Determine the (X, Y) coordinate at the center of the cell enclosing the given text.  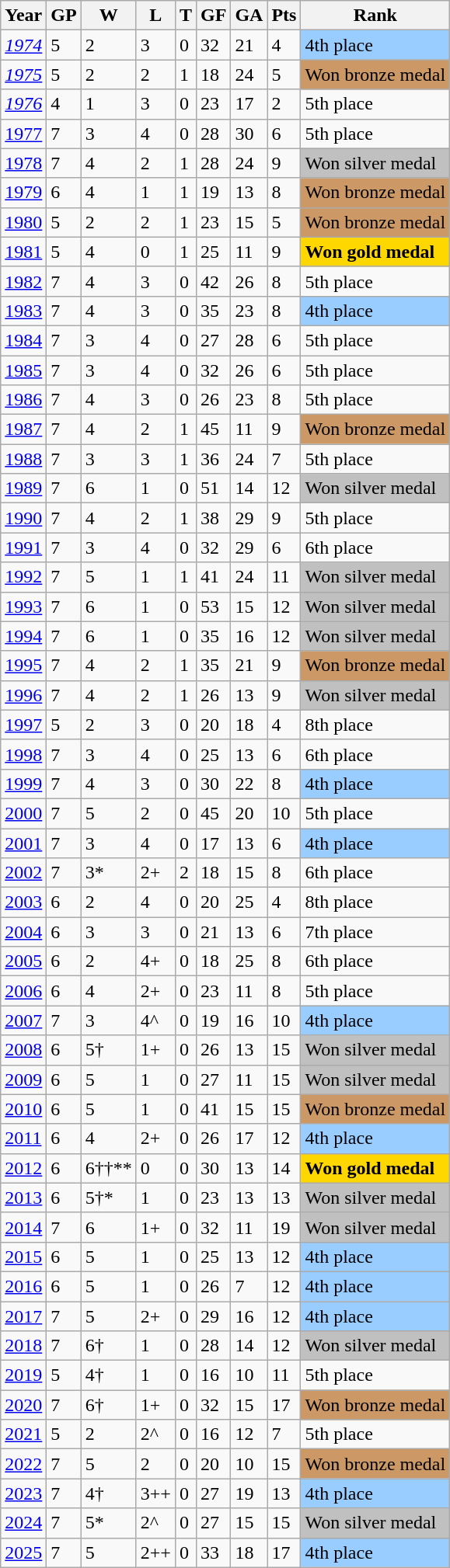
5†* (109, 1198)
22 (249, 784)
1996 (23, 695)
2005 (23, 961)
1998 (23, 754)
L (155, 16)
1980 (23, 222)
1982 (23, 281)
1992 (23, 577)
2024 (23, 1523)
2025 (23, 1552)
53 (213, 607)
1993 (23, 607)
2++ (155, 1552)
GA (249, 16)
51 (213, 488)
4+ (155, 961)
2019 (23, 1375)
2020 (23, 1405)
W (109, 16)
2018 (23, 1346)
1984 (23, 340)
2003 (23, 902)
1983 (23, 311)
1990 (23, 518)
2012 (23, 1168)
2022 (23, 1464)
GP (64, 16)
1985 (23, 370)
1997 (23, 725)
1989 (23, 488)
1981 (23, 252)
3++ (155, 1493)
2002 (23, 873)
Rank (375, 16)
Pts (284, 16)
2014 (23, 1227)
2023 (23, 1493)
3* (109, 873)
1995 (23, 666)
2010 (23, 1109)
2013 (23, 1198)
2001 (23, 843)
Year (23, 16)
GF (213, 16)
1991 (23, 548)
7th place (375, 932)
2006 (23, 991)
2015 (23, 1257)
1977 (23, 134)
6††** (109, 1168)
1976 (23, 104)
33 (213, 1552)
2021 (23, 1434)
2004 (23, 932)
38 (213, 518)
1988 (23, 459)
1974 (23, 45)
4^ (155, 1020)
1994 (23, 636)
1987 (23, 429)
T (185, 16)
1986 (23, 400)
2016 (23, 1286)
1975 (23, 75)
1978 (23, 163)
36 (213, 459)
2011 (23, 1139)
42 (213, 281)
5* (109, 1523)
5† (109, 1050)
1979 (23, 193)
2000 (23, 813)
2007 (23, 1020)
2008 (23, 1050)
2009 (23, 1080)
2017 (23, 1316)
1999 (23, 784)
